Provide the [x, y] coordinate of the cell's center where the given text is located.  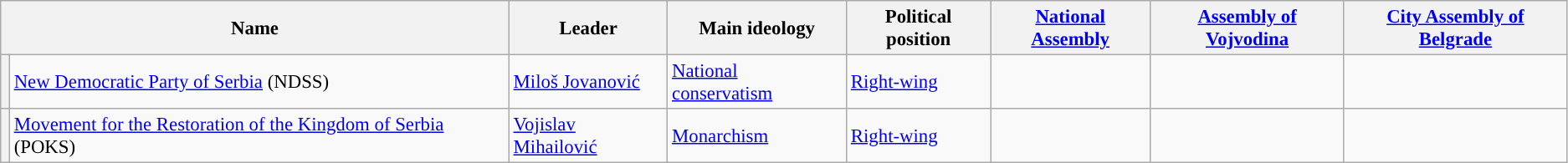
Vojislav Mihailović [587, 135]
National conservatism [757, 82]
National Assembly [1071, 28]
Monarchism [757, 135]
Movement for the Restoration of the Kingdom of Serbia (POKS) [259, 135]
Name [255, 28]
Political position [919, 28]
Main ideology [757, 28]
New Democratic Party of Serbia (NDSS) [259, 82]
City Assembly of Belgrade [1455, 28]
Miloš Jovanović [587, 82]
Assembly of Vojvodina [1248, 28]
Leader [587, 28]
